Detect which cell encompasses the target text, then output its [X, Y] center coordinate. 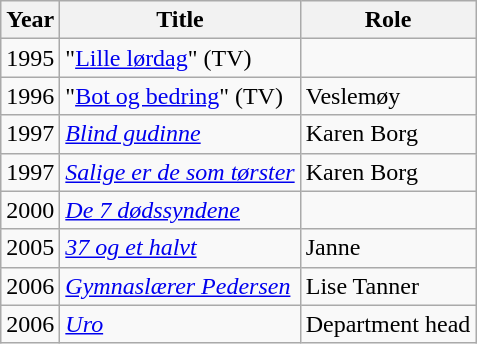
37 og et halvt [180, 248]
De 7 dødssyndene [180, 210]
2005 [30, 248]
Year [30, 20]
Janne [388, 248]
"Bot og bedring" (TV) [180, 96]
Gymnaslærer Pedersen [180, 286]
Blind gudinne [180, 134]
1996 [30, 96]
Lise Tanner [388, 286]
Department head [388, 324]
"Lille lørdag" (TV) [180, 58]
Title [180, 20]
1995 [30, 58]
Veslemøy [388, 96]
Role [388, 20]
Salige er de som tørster [180, 172]
2000 [30, 210]
Uro [180, 324]
